From the cell containing the given text, extract its center point as [X, Y] coordinate. 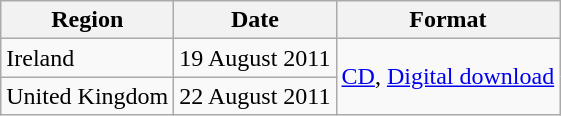
Date [255, 20]
CD, Digital download [448, 77]
Format [448, 20]
United Kingdom [88, 96]
Region [88, 20]
Ireland [88, 58]
22 August 2011 [255, 96]
19 August 2011 [255, 58]
